From the cell containing the given text, extract its center point as [X, Y] coordinate. 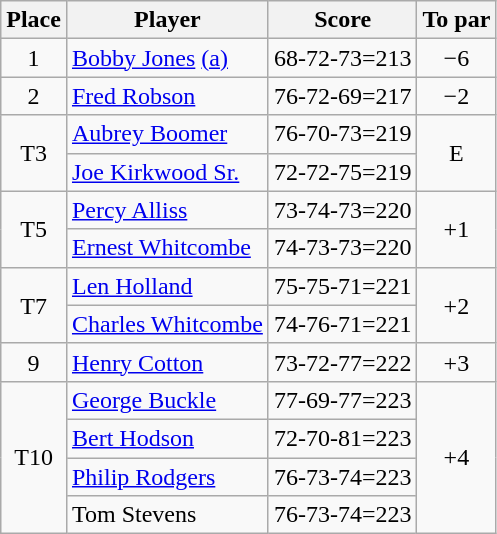
73-74-73=220 [342, 210]
T3 [34, 153]
Ernest Whitcombe [167, 248]
+4 [456, 457]
Fred Robson [167, 96]
Aubrey Boomer [167, 134]
Len Holland [167, 286]
72-70-81=223 [342, 438]
−6 [456, 58]
76-72-69=217 [342, 96]
74-73-73=220 [342, 248]
1 [34, 58]
T7 [34, 305]
E [456, 153]
68-72-73=213 [342, 58]
Bobby Jones (a) [167, 58]
Percy Alliss [167, 210]
Joe Kirkwood Sr. [167, 172]
Bert Hodson [167, 438]
+1 [456, 229]
−2 [456, 96]
Henry Cotton [167, 362]
2 [34, 96]
Player [167, 20]
9 [34, 362]
T5 [34, 229]
Tom Stevens [167, 515]
Philip Rodgers [167, 477]
Place [34, 20]
+3 [456, 362]
+2 [456, 305]
77-69-77=223 [342, 400]
72-72-75=219 [342, 172]
74-76-71=221 [342, 324]
76-70-73=219 [342, 134]
Charles Whitcombe [167, 324]
To par [456, 20]
Score [342, 20]
73-72-77=222 [342, 362]
T10 [34, 457]
75-75-71=221 [342, 286]
George Buckle [167, 400]
